Locate the cell with the specified text and output its (x, y) center coordinate. 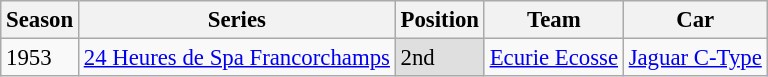
Jaguar C-Type (695, 58)
2nd (440, 58)
Team (554, 20)
1953 (40, 58)
Series (236, 20)
Season (40, 20)
Car (695, 20)
Position (440, 20)
Ecurie Ecosse (554, 58)
24 Heures de Spa Francorchamps (236, 58)
